Determine the (x, y) coordinate at the center of the cell enclosing the given text.  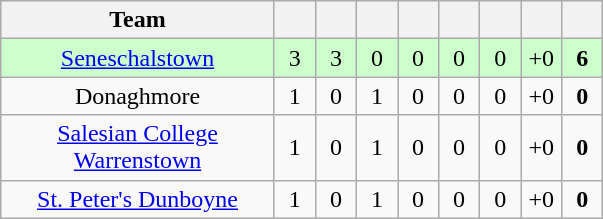
Seneschalstown (138, 58)
Salesian College Warrenstown (138, 148)
St. Peter's Dunboyne (138, 199)
Donaghmore (138, 96)
6 (582, 58)
Team (138, 20)
